Scan for the cell matching the given text and deliver its [x, y] coordinate at center. 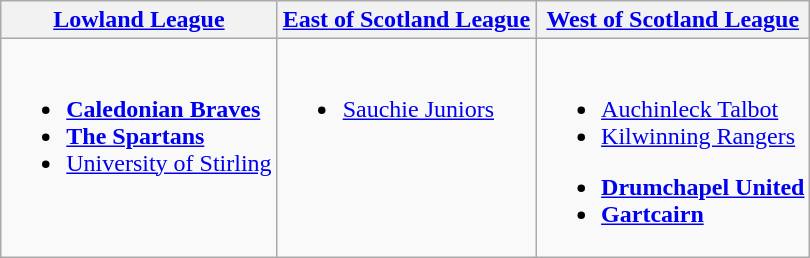
Lowland League [139, 20]
Auchinleck TalbotKilwinning RangersDrumchapel UnitedGartcairn [673, 148]
West of Scotland League [673, 20]
Sauchie Juniors [406, 148]
Caledonian BravesThe SpartansUniversity of Stirling [139, 148]
East of Scotland League [406, 20]
